Extract the (X, Y) coordinate from the center of the cell holding the provided text.  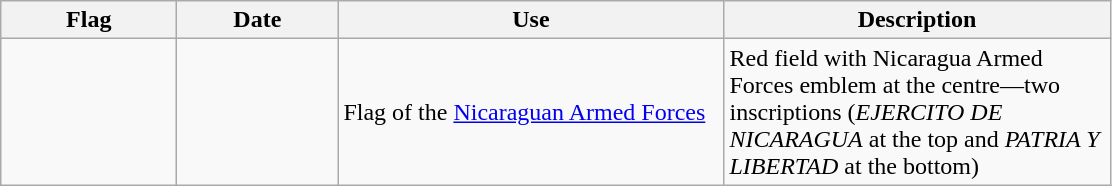
Flag of the Nicaraguan Armed Forces (531, 112)
Date (258, 20)
Red field with Nicaragua Armed Forces emblem at the centre—two inscriptions (EJERCITO DE NICARAGUA at the top and PATRIA Y LIBERTAD at the bottom) (917, 112)
Flag (89, 20)
Description (917, 20)
Use (531, 20)
